Pinpoint the cell where the given text exists, returning its [x, y] midpoint coordinate. 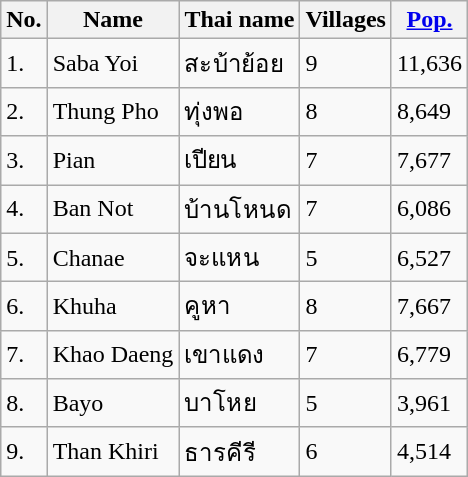
9 [346, 64]
Khuha [113, 306]
สะบ้าย้อย [240, 64]
6,086 [429, 208]
1. [24, 64]
9. [24, 452]
2. [24, 112]
Chanae [113, 258]
Name [113, 20]
8,649 [429, 112]
Pian [113, 160]
Pop. [429, 20]
6. [24, 306]
จะแหน [240, 258]
No. [24, 20]
Saba Yoi [113, 64]
8. [24, 404]
6 [346, 452]
เปียน [240, 160]
4. [24, 208]
6,527 [429, 258]
7,677 [429, 160]
Thai name [240, 20]
Khao Daeng [113, 354]
7,667 [429, 306]
6,779 [429, 354]
ธารคีรี [240, 452]
บ้านโหนด [240, 208]
5. [24, 258]
Thung Pho [113, 112]
คูหา [240, 306]
ทุ่งพอ [240, 112]
Than Khiri [113, 452]
Ban Not [113, 208]
4,514 [429, 452]
บาโหย [240, 404]
Villages [346, 20]
เขาแดง [240, 354]
11,636 [429, 64]
Bayo [113, 404]
3. [24, 160]
3,961 [429, 404]
7. [24, 354]
